Determine the [X, Y] coordinate at the center of the cell enclosing the given text.  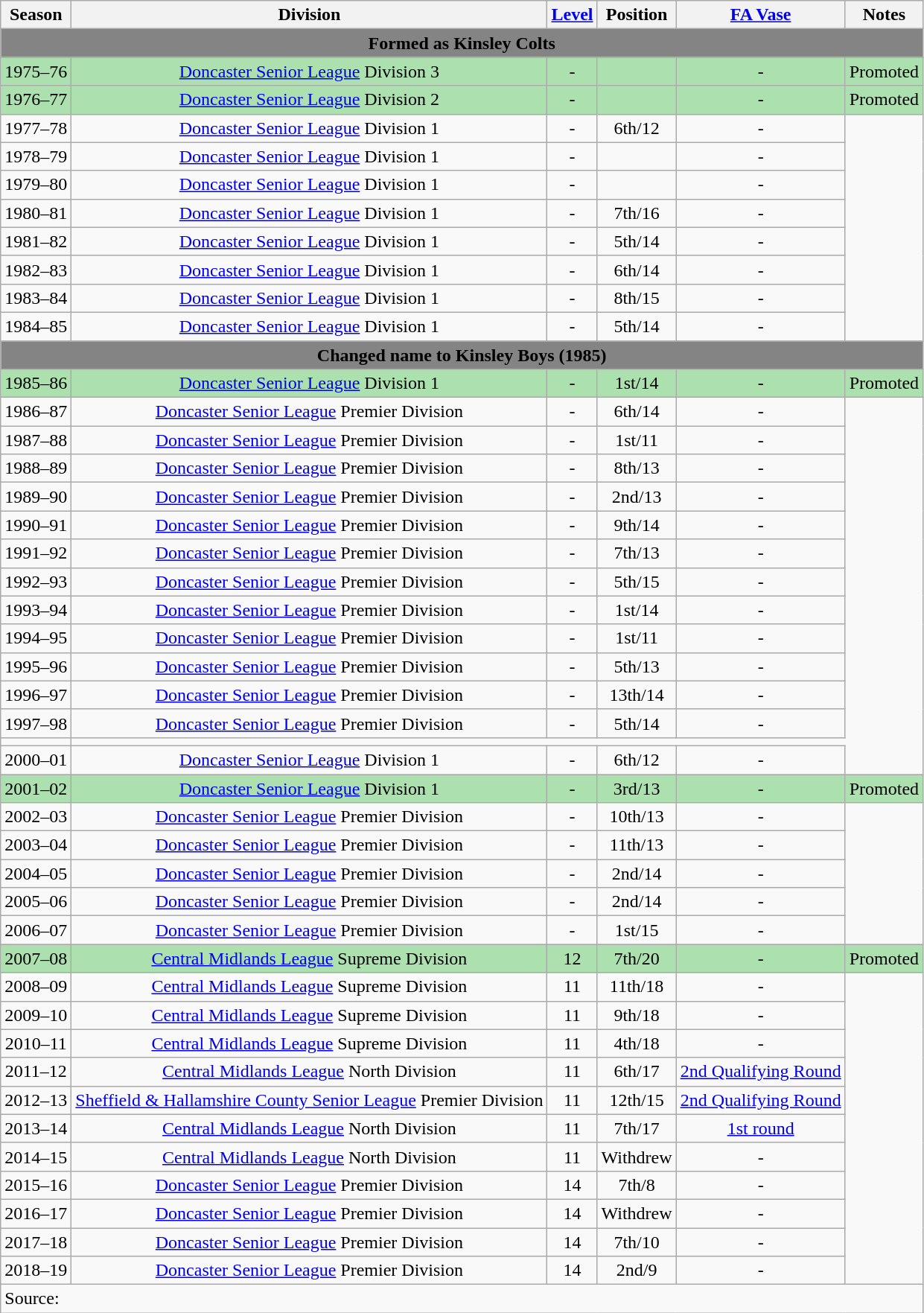
2010–11 [36, 1043]
2006–07 [36, 930]
1994–95 [36, 638]
7th/10 [637, 1242]
Doncaster Senior League Division 2 [310, 100]
7th/13 [637, 553]
1st round [761, 1128]
2003–04 [36, 845]
2014–15 [36, 1157]
9th/18 [637, 1015]
2002–03 [36, 817]
1978–79 [36, 156]
1991–92 [36, 553]
1997–98 [36, 723]
Source: [462, 1299]
2004–05 [36, 874]
2008–09 [36, 987]
12th/15 [637, 1100]
1980–81 [36, 213]
13th/14 [637, 695]
Formed as Kinsley Colts [462, 43]
2nd/9 [637, 1271]
1990–91 [36, 525]
7th/16 [637, 213]
Notes [884, 15]
2013–14 [36, 1128]
1989–90 [36, 497]
2nd/13 [637, 497]
10th/13 [637, 817]
1982–83 [36, 270]
12 [572, 958]
2012–13 [36, 1100]
Level [572, 15]
FA Vase [761, 15]
8th/13 [637, 468]
2018–19 [36, 1271]
1988–89 [36, 468]
1975–76 [36, 71]
Division [310, 15]
2011–12 [36, 1072]
Sheffield & Hallamshire County Senior League Premier Division [310, 1100]
1985–86 [36, 384]
7th/8 [637, 1185]
1996–97 [36, 695]
4th/18 [637, 1043]
2015–16 [36, 1185]
1995–96 [36, 667]
2009–10 [36, 1015]
1992–93 [36, 582]
7th/20 [637, 958]
1981–82 [36, 241]
1987–88 [36, 440]
8th/15 [637, 298]
5th/13 [637, 667]
5th/15 [637, 582]
Position [637, 15]
2005–06 [36, 902]
Season [36, 15]
11th/18 [637, 987]
1984–85 [36, 326]
Changed name to Kinsley Boys (1985) [462, 355]
9th/14 [637, 525]
1993–94 [36, 610]
2000–01 [36, 760]
1st/15 [637, 930]
Doncaster Senior League Division 3 [310, 71]
11th/13 [637, 845]
2001–02 [36, 789]
1983–84 [36, 298]
3rd/13 [637, 789]
7th/17 [637, 1128]
1977–78 [36, 128]
6th/17 [637, 1072]
1979–80 [36, 185]
2007–08 [36, 958]
2017–18 [36, 1242]
2016–17 [36, 1213]
1986–87 [36, 412]
1976–77 [36, 100]
